Extract the [x, y] coordinate from the center of the cell holding the provided text.  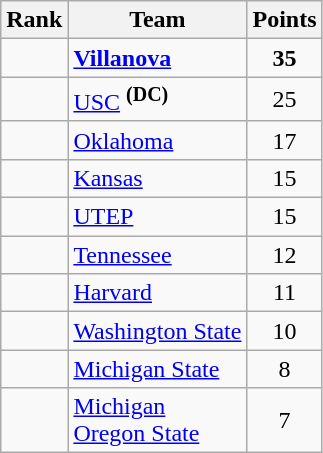
Villanova [158, 58]
35 [284, 58]
Points [284, 20]
Tennessee [158, 255]
Oklahoma [158, 140]
8 [284, 369]
17 [284, 140]
MichiganOregon State [158, 420]
Michigan State [158, 369]
Washington State [158, 331]
12 [284, 255]
Rank [34, 20]
7 [284, 420]
USC (DC) [158, 100]
10 [284, 331]
Harvard [158, 293]
25 [284, 100]
Team [158, 20]
Kansas [158, 178]
11 [284, 293]
UTEP [158, 217]
